Find where the given text appears and provide that cell's center as (x, y) coordinate. 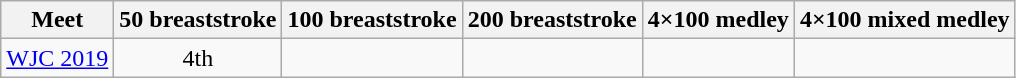
Meet (58, 20)
200 breaststroke (552, 20)
WJC 2019 (58, 58)
100 breaststroke (372, 20)
50 breaststroke (198, 20)
4×100 medley (718, 20)
4th (198, 58)
4×100 mixed medley (904, 20)
